Capture the cell that displays the provided text and extract its [x, y] central coordinate. 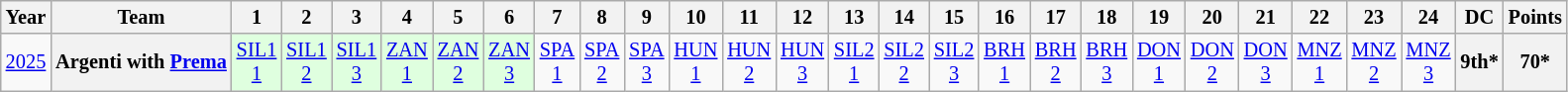
HUN3 [802, 62]
BRH3 [1106, 62]
8 [602, 17]
BRH1 [1004, 62]
6 [509, 17]
7 [557, 17]
4 [407, 17]
11 [749, 17]
MNZ2 [1375, 62]
SPA3 [646, 62]
SPA2 [602, 62]
16 [1004, 17]
22 [1319, 17]
23 [1375, 17]
MNZ1 [1319, 62]
SIL23 [954, 62]
9 [646, 17]
ZAN3 [509, 62]
2 [306, 17]
5 [459, 17]
17 [1056, 17]
SIL11 [257, 62]
Argenti with Prema [141, 62]
HUN2 [749, 62]
DON2 [1212, 62]
13 [854, 17]
15 [954, 17]
18 [1106, 17]
BRH2 [1056, 62]
70* [1535, 62]
1 [257, 17]
ZAN1 [407, 62]
SIL22 [903, 62]
Year [26, 17]
20 [1212, 17]
19 [1159, 17]
SIL21 [854, 62]
SIL13 [357, 62]
DON1 [1159, 62]
Team [141, 17]
21 [1266, 17]
10 [695, 17]
DC [1480, 17]
MNZ3 [1428, 62]
Points [1535, 17]
ZAN2 [459, 62]
DON3 [1266, 62]
24 [1428, 17]
SPA1 [557, 62]
3 [357, 17]
9th* [1480, 62]
12 [802, 17]
14 [903, 17]
HUN1 [695, 62]
2025 [26, 62]
SIL12 [306, 62]
